Detect which cell encompasses the target text, then output its (X, Y) center coordinate. 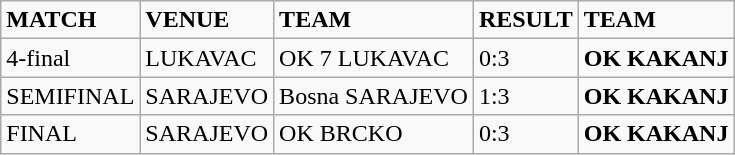
1:3 (526, 96)
OK 7 LUKAVAC (374, 58)
FINAL (70, 134)
VENUE (207, 20)
RESULT (526, 20)
OK BRCKO (374, 134)
MATCH (70, 20)
4-final (70, 58)
SEMIFINAL (70, 96)
Bosna SARAJEVO (374, 96)
LUKAVAC (207, 58)
